For the text-containing cell, return its midpoint in [x, y] coordinate format. 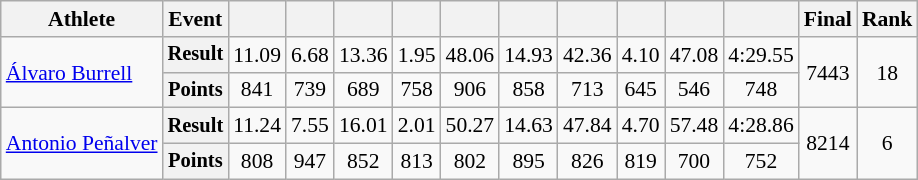
713 [588, 90]
Event [196, 19]
813 [417, 162]
16.01 [364, 126]
758 [417, 90]
4.70 [641, 126]
4.10 [641, 55]
895 [528, 162]
700 [694, 162]
Rank [888, 19]
1.95 [417, 55]
7.55 [310, 126]
14.63 [528, 126]
906 [470, 90]
Álvaro Burrell [82, 72]
826 [588, 162]
47.84 [588, 126]
Antonio Peñalver [82, 144]
858 [528, 90]
11.24 [257, 126]
4:29.55 [760, 55]
14.93 [528, 55]
48.06 [470, 55]
947 [310, 162]
2.01 [417, 126]
8214 [828, 144]
841 [257, 90]
808 [257, 162]
Final [828, 19]
7443 [828, 72]
802 [470, 162]
57.48 [694, 126]
42.36 [588, 55]
47.08 [694, 55]
645 [641, 90]
739 [310, 90]
4:28.86 [760, 126]
752 [760, 162]
546 [694, 90]
6.68 [310, 55]
6 [888, 144]
50.27 [470, 126]
18 [888, 72]
819 [641, 162]
852 [364, 162]
13.36 [364, 55]
11.09 [257, 55]
748 [760, 90]
Athlete [82, 19]
689 [364, 90]
